Locate the cell with the specified text and output its (x, y) center coordinate. 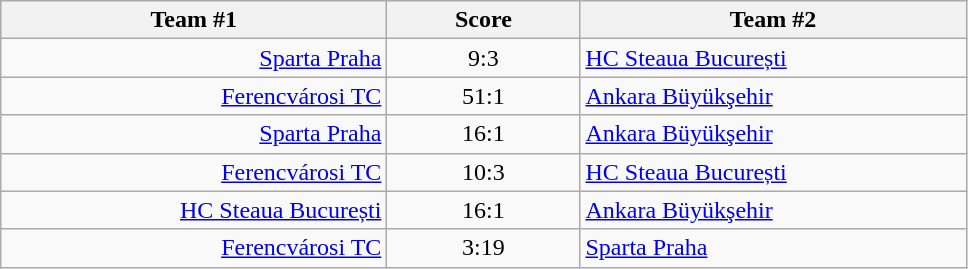
9:3 (484, 58)
51:1 (484, 96)
10:3 (484, 172)
Team #2 (773, 20)
Team #1 (194, 20)
3:19 (484, 248)
Score (484, 20)
